Detect which cell encompasses the target text, then output its (x, y) center coordinate. 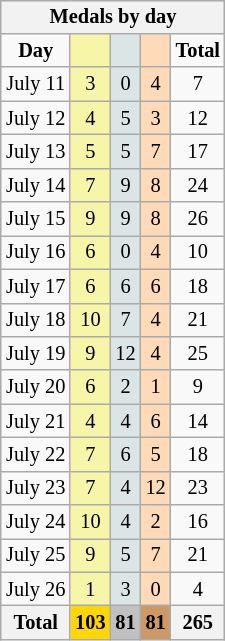
July 13 (36, 152)
16 (198, 522)
14 (198, 421)
July 23 (36, 488)
July 16 (36, 253)
26 (198, 219)
July 21 (36, 421)
July 14 (36, 185)
July 15 (36, 219)
July 19 (36, 354)
July 20 (36, 387)
July 25 (36, 556)
103 (90, 623)
24 (198, 185)
July 17 (36, 286)
25 (198, 354)
Day (36, 51)
July 24 (36, 522)
July 22 (36, 455)
Medals by day (113, 17)
265 (198, 623)
July 18 (36, 320)
17 (198, 152)
July 11 (36, 84)
July 26 (36, 589)
23 (198, 488)
July 12 (36, 118)
